From the cell containing the given text, extract its center point as [x, y] coordinate. 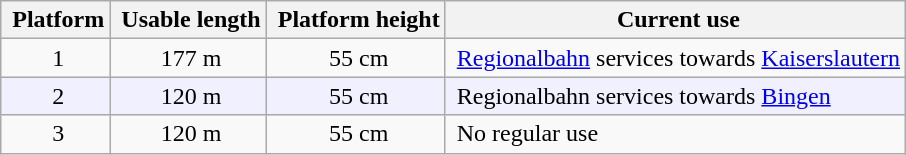
Platform [56, 20]
2 [56, 96]
Regionalbahn services towards Bingen [675, 96]
Usable length [188, 20]
Regionalbahn services towards Kaiserslautern [675, 58]
Platform height [356, 20]
No regular use [675, 134]
3 [56, 134]
1 [56, 58]
Current use [675, 20]
177 m [188, 58]
